Provide the (x, y) coordinate of the cell's center where the given text is located.  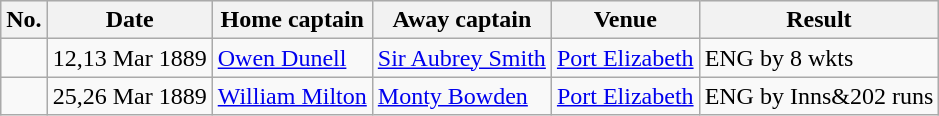
Date (130, 20)
William Milton (292, 96)
Venue (625, 20)
Sir Aubrey Smith (462, 58)
Owen Dunell (292, 58)
Away captain (462, 20)
ENG by Inns&202 runs (819, 96)
No. (24, 20)
25,26 Mar 1889 (130, 96)
12,13 Mar 1889 (130, 58)
Result (819, 20)
ENG by 8 wkts (819, 58)
Monty Bowden (462, 96)
Home captain (292, 20)
